Capture the cell that displays the provided text and extract its (x, y) central coordinate. 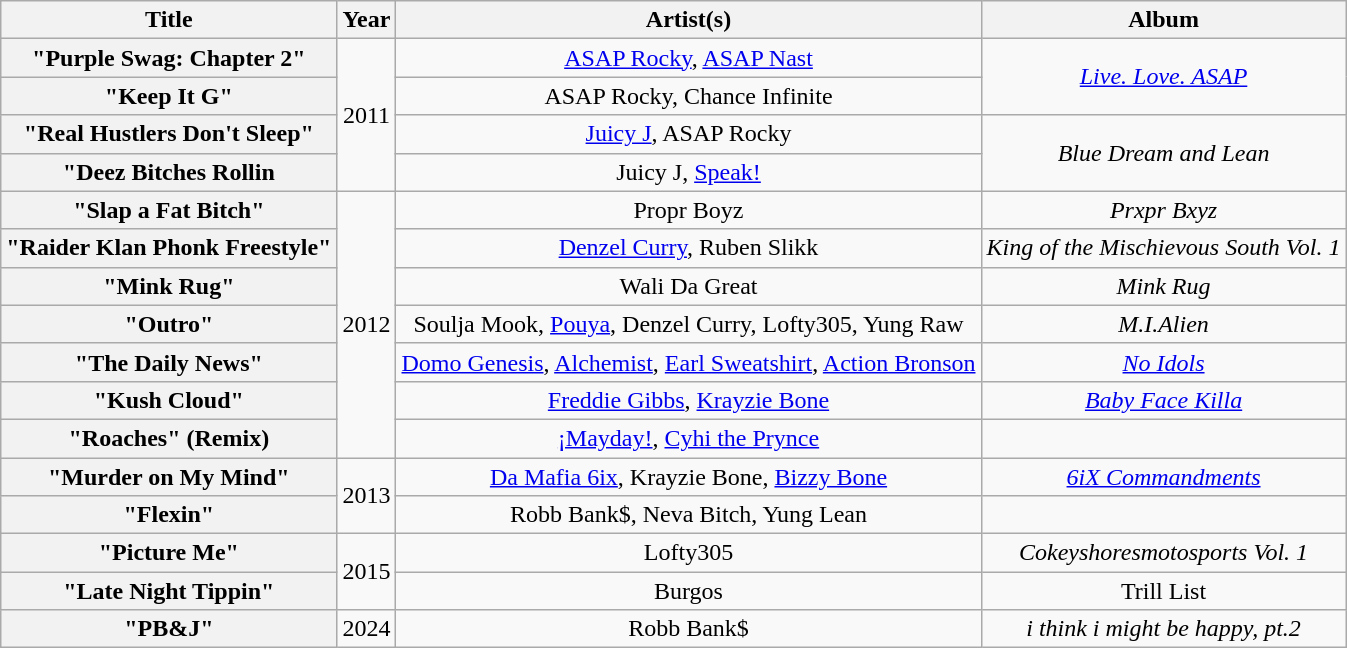
Juicy J, Speak! (688, 172)
Album (1164, 20)
Denzel Curry, Ruben Slikk (688, 248)
"Mink Rug" (169, 286)
"Kush Cloud" (169, 400)
2011 (366, 115)
"Flexin" (169, 515)
i think i might be happy, pt.2 (1164, 629)
"Murder on My Mind" (169, 477)
Prxpr Bxyz (1164, 210)
Lofty305 (688, 553)
Robb Bank$, Neva Bitch, Yung Lean (688, 515)
Soulja Mook, Pouya, Denzel Curry, Lofty305, Yung Raw (688, 324)
Blue Dream and Lean (1164, 153)
2024 (366, 629)
"Slap a Fat Bitch" (169, 210)
"Roaches" (Remix) (169, 438)
Mink Rug (1164, 286)
Da Mafia 6ix, Krayzie Bone, Bizzy Bone (688, 477)
Cokeyshoresmotosports Vol. 1 (1164, 553)
Title (169, 20)
Wali Da Great (688, 286)
"Keep It G" (169, 96)
"Real Hustlers Don't Sleep" (169, 134)
Domo Genesis, Alchemist, Earl Sweatshirt, Action Bronson (688, 362)
"Late Night Tippin" (169, 591)
Freddie Gibbs, Krayzie Bone (688, 400)
Year (366, 20)
Trill List (1164, 591)
Baby Face Killa (1164, 400)
2012 (366, 324)
"PB&J" (169, 629)
"Deez Bitches Rollin (169, 172)
Juicy J, ASAP Rocky (688, 134)
¡Mayday!, Cyhi the Prynce (688, 438)
Live. Love. ASAP (1164, 77)
ASAP Rocky, Chance Infinite (688, 96)
2013 (366, 496)
6iX Commandments (1164, 477)
"Outro" (169, 324)
Robb Bank$ (688, 629)
M.I.Alien (1164, 324)
Propr Boyz (688, 210)
"Picture Me" (169, 553)
No Idols (1164, 362)
Burgos (688, 591)
ASAP Rocky, ASAP Nast (688, 58)
"Raider Klan Phonk Freestyle" (169, 248)
King of the Mischievous South Vol. 1 (1164, 248)
"The Daily News" (169, 362)
"Purple Swag: Chapter 2" (169, 58)
Artist(s) (688, 20)
2015 (366, 572)
